From the cell containing the given text, extract its center point as [x, y] coordinate. 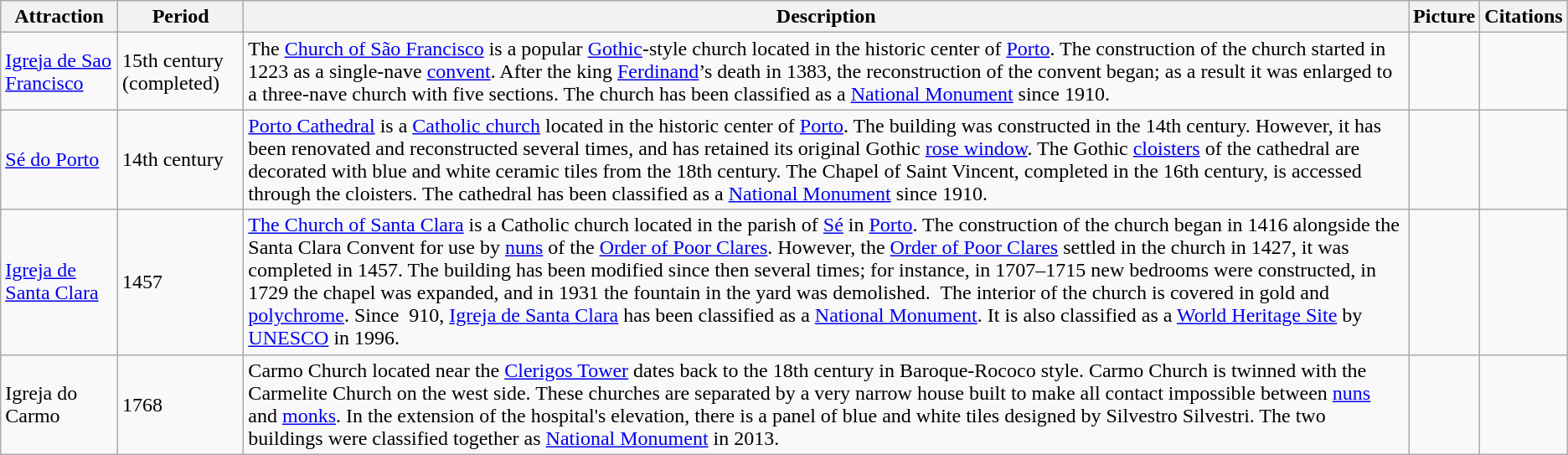
Description [826, 17]
15th century (completed) [180, 71]
Igreja do Carmo [59, 404]
1768 [180, 404]
Picture [1444, 17]
Igreja de Santa Clara [59, 282]
Citations [1524, 17]
Period [180, 17]
Sé do Porto [59, 159]
Attraction [59, 17]
Igreja de Sao Francisco [59, 71]
14th century [180, 159]
1457 [180, 282]
